Scan for the cell matching the given text and deliver its [X, Y] coordinate at center. 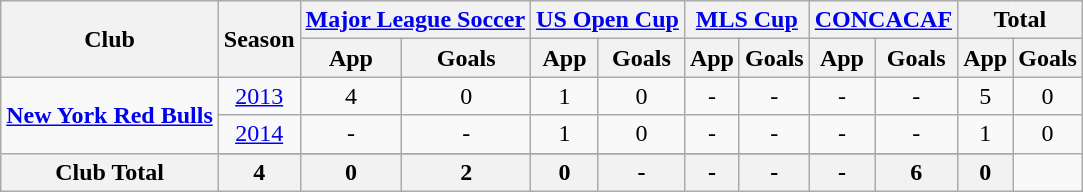
US Open Cup [608, 20]
2013 [259, 96]
Club Total [110, 172]
New York Red Bulls [110, 115]
Total [1020, 20]
2014 [259, 134]
2 [466, 172]
Season [259, 39]
5 [986, 96]
MLS Cup [746, 20]
Club [110, 39]
CONCACAF [883, 20]
6 [916, 172]
Major League Soccer [416, 20]
